For the text-containing cell, return its midpoint in (X, Y) coordinate format. 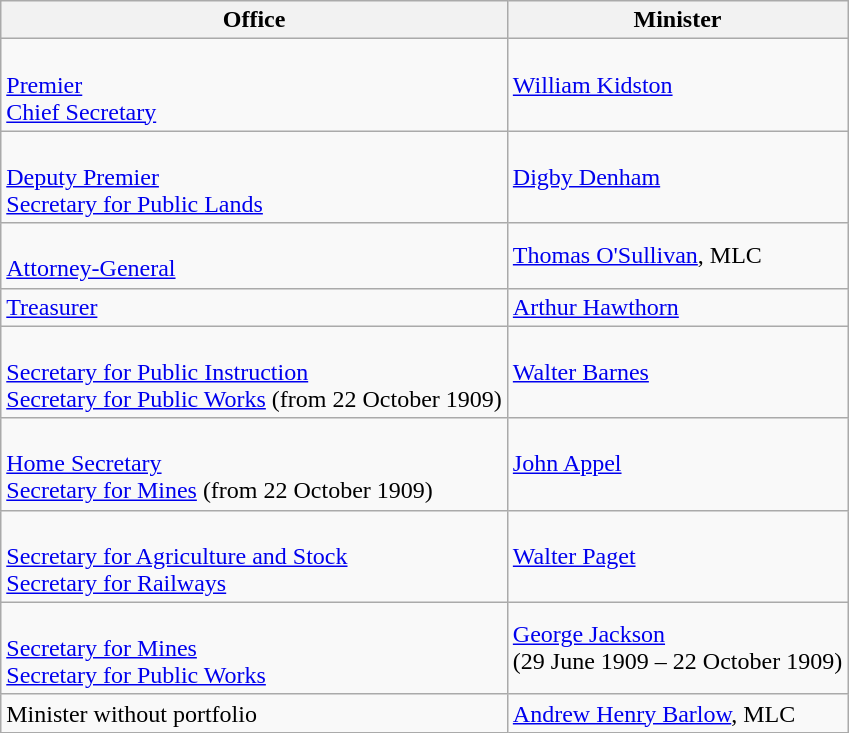
Secretary for Mines Secretary for Public Works (254, 648)
Secretary for Public Instruction Secretary for Public Works (from 22 October 1909) (254, 372)
Home Secretary Secretary for Mines (from 22 October 1909) (254, 464)
Attorney-General (254, 256)
Minister without portfolio (254, 713)
John Appel (677, 464)
Deputy Premier Secretary for Public Lands (254, 177)
Walter Barnes (677, 372)
Walter Paget (677, 556)
Premier Chief Secretary (254, 85)
Thomas O'Sullivan, MLC (677, 256)
George Jackson(29 June 1909 – 22 October 1909) (677, 648)
Treasurer (254, 307)
Digby Denham (677, 177)
Office (254, 20)
Andrew Henry Barlow, MLC (677, 713)
Minister (677, 20)
Arthur Hawthorn (677, 307)
William Kidston (677, 85)
Secretary for Agriculture and Stock Secretary for Railways (254, 556)
